Detect which cell encompasses the target text, then output its [x, y] center coordinate. 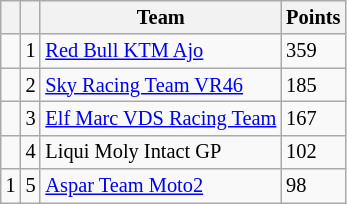
359 [313, 51]
Aspar Team Moto2 [160, 186]
Liqui Moly Intact GP [160, 152]
98 [313, 186]
185 [313, 85]
2 [31, 85]
Red Bull KTM Ajo [160, 51]
Elf Marc VDS Racing Team [160, 118]
Points [313, 17]
3 [31, 118]
Team [160, 17]
4 [31, 152]
167 [313, 118]
102 [313, 152]
5 [31, 186]
Sky Racing Team VR46 [160, 85]
